Pinpoint the cell where the given text exists, returning its [x, y] midpoint coordinate. 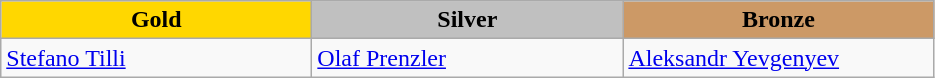
Olaf Prenzler [468, 58]
Silver [468, 20]
Stefano Tilli [156, 58]
Aleksandr Yevgenyev [778, 58]
Gold [156, 20]
Bronze [778, 20]
